From the cell containing the given text, extract its center point as [x, y] coordinate. 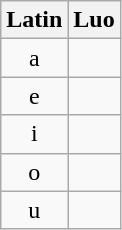
a [34, 58]
e [34, 96]
Latin [34, 20]
o [34, 172]
Luo [94, 20]
i [34, 134]
u [34, 210]
